Return [X, Y] of the center of cell containing provided text 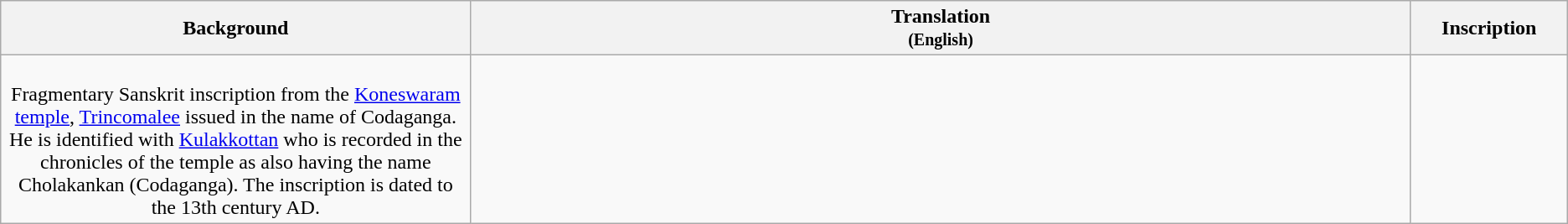
Background [236, 29]
Translation(English) [941, 29]
Inscription [1489, 29]
